Provide the [x, y] coordinate of the cell's center where the given text is located.  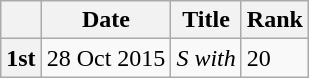
28 Oct 2015 [106, 58]
1st [21, 58]
S with [206, 58]
Title [206, 20]
Rank [274, 20]
Date [106, 20]
20 [274, 58]
